Extract the (X, Y) coordinate from the center of the cell holding the provided text.  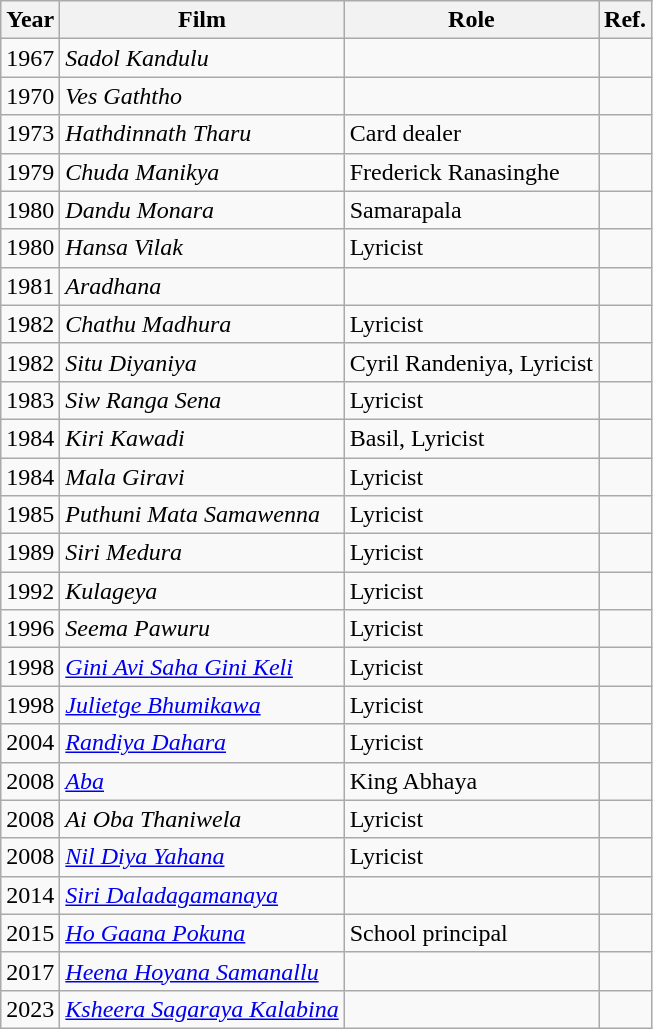
Film (202, 20)
Nil Diya Yahana (202, 857)
1996 (30, 629)
Siri Daladagamanaya (202, 895)
Heena Hoyana Samanallu (202, 971)
Hansa Vilak (202, 248)
2015 (30, 933)
Basil, Lyricist (471, 438)
Aradhana (202, 286)
Ksheera Sagaraya Kalabina (202, 1009)
1992 (30, 591)
2023 (30, 1009)
Card dealer (471, 134)
Chuda Manikya (202, 172)
Seema Pawuru (202, 629)
School principal (471, 933)
Ai Oba Thaniwela (202, 819)
Role (471, 20)
1985 (30, 515)
2014 (30, 895)
2017 (30, 971)
Frederick Ranasinghe (471, 172)
1967 (30, 58)
Ref. (626, 20)
Mala Giravi (202, 477)
Julietge Bhumikawa (202, 705)
Hathdinnath Tharu (202, 134)
Siw Ranga Sena (202, 400)
Year (30, 20)
Sadol Kandulu (202, 58)
1983 (30, 400)
Samarapala (471, 210)
Situ Diyaniya (202, 362)
Aba (202, 781)
Kiri Kawadi (202, 438)
Chathu Madhura (202, 324)
Randiya Dahara (202, 743)
Siri Medura (202, 553)
Kulageya (202, 591)
1979 (30, 172)
1989 (30, 553)
King Abhaya (471, 781)
Puthuni Mata Samawenna (202, 515)
Gini Avi Saha Gini Keli (202, 667)
1981 (30, 286)
Dandu Monara (202, 210)
1973 (30, 134)
2004 (30, 743)
Ves Gaththo (202, 96)
Ho Gaana Pokuna (202, 933)
Cyril Randeniya, Lyricist (471, 362)
1970 (30, 96)
